Identify which cell holds the provided text, then report its [x, y] central coordinate. 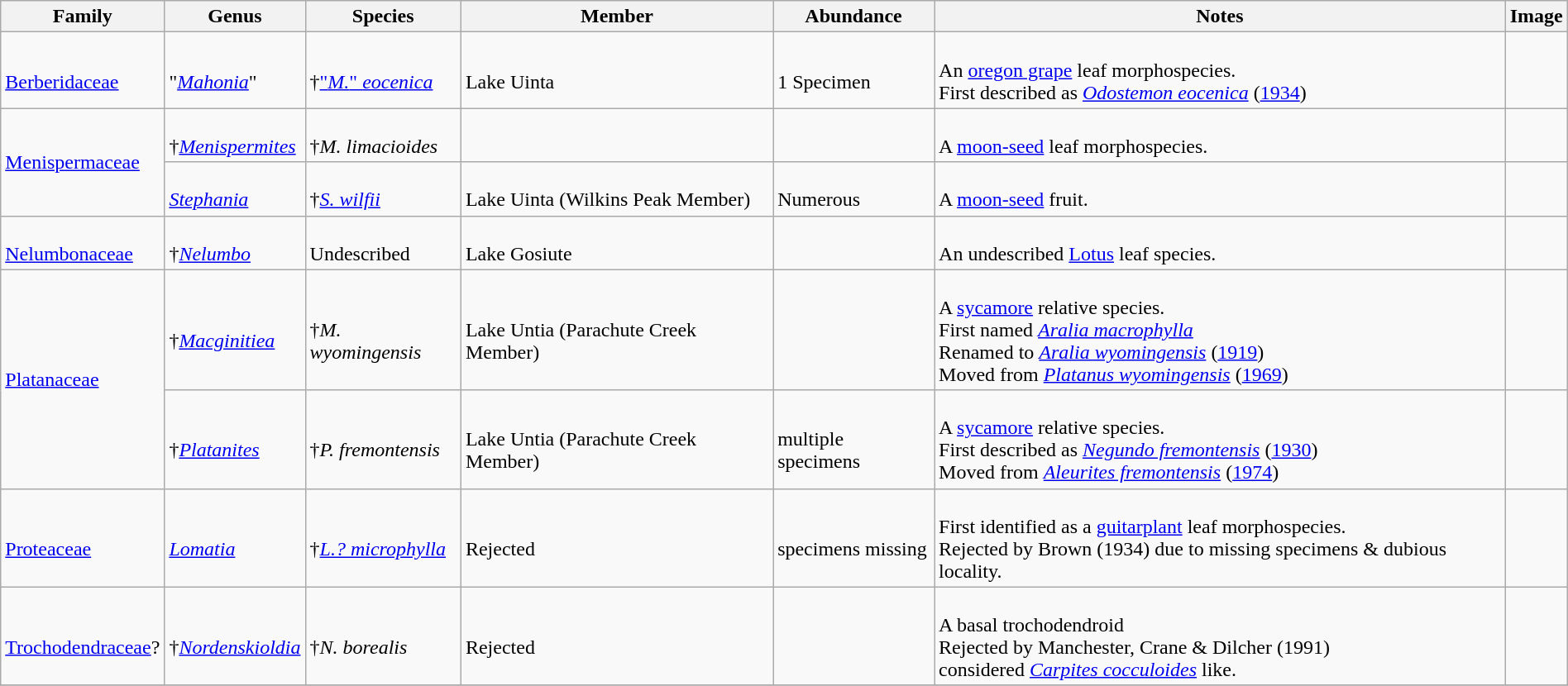
An undescribed Lotus leaf species. [1221, 243]
Lomatia [235, 537]
Trochodendraceae? [83, 636]
A sycamore relative species.First described as Negundo fremontensis (1930) Moved from Aleurites fremontensis (1974) [1221, 440]
An oregon grape leaf morphospecies. First described as Odostemon eocenica (1934) [1221, 70]
A sycamore relative species.First named Aralia macrophylla Renamed to Aralia wyomingensis (1919) Moved from Platanus wyomingensis (1969) [1221, 330]
Lake Uinta (Wilkins Peak Member) [617, 188]
†"M." eocenica [383, 70]
†M. wyomingensis [383, 330]
†N. borealis [383, 636]
A basal trochodendroidRejected by Manchester, Crane & Dilcher (1991) considered Carpites cocculoides like. [1221, 636]
Lake Uinta [617, 70]
1 Specimen [853, 70]
Image [1537, 17]
Species [383, 17]
Platanaceae [83, 379]
Proteaceae [83, 537]
†P. fremontensis [383, 440]
†Nelumbo [235, 243]
Stephania [235, 188]
Menispermaceae [83, 162]
Lake Gosiute [617, 243]
A moon-seed leaf morphospecies. [1221, 136]
Abundance [853, 17]
Family [83, 17]
†S. wilfii [383, 188]
†L.? microphylla [383, 537]
Undescribed [383, 243]
†Nordenskioldia [235, 636]
Genus [235, 17]
Notes [1221, 17]
A moon-seed fruit. [1221, 188]
†Macginitiea [235, 330]
multiple specimens [853, 440]
specimens missing [853, 537]
Berberidaceae [83, 70]
†M. limacioides [383, 136]
"Mahonia" [235, 70]
First identified as a guitarplant leaf morphospecies.Rejected by Brown (1934) due to missing specimens & dubious locality. [1221, 537]
†Menispermites [235, 136]
Numerous [853, 188]
Member [617, 17]
Nelumbonaceae [83, 243]
†Platanites [235, 440]
